Output the (X, Y) coordinate of the center of the cell containing the given text.  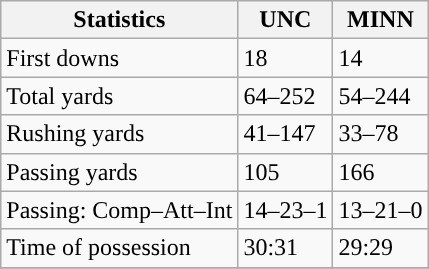
64–252 (286, 96)
105 (286, 172)
First downs (120, 58)
41–147 (286, 134)
13–21–0 (380, 210)
Time of possession (120, 248)
18 (286, 58)
54–244 (380, 96)
29:29 (380, 248)
Rushing yards (120, 134)
Statistics (120, 20)
Passing: Comp–Att–Int (120, 210)
Passing yards (120, 172)
14–23–1 (286, 210)
14 (380, 58)
Total yards (120, 96)
33–78 (380, 134)
166 (380, 172)
30:31 (286, 248)
MINN (380, 20)
UNC (286, 20)
